Search for the cell housing the specified text and yield its (x, y) center coordinate. 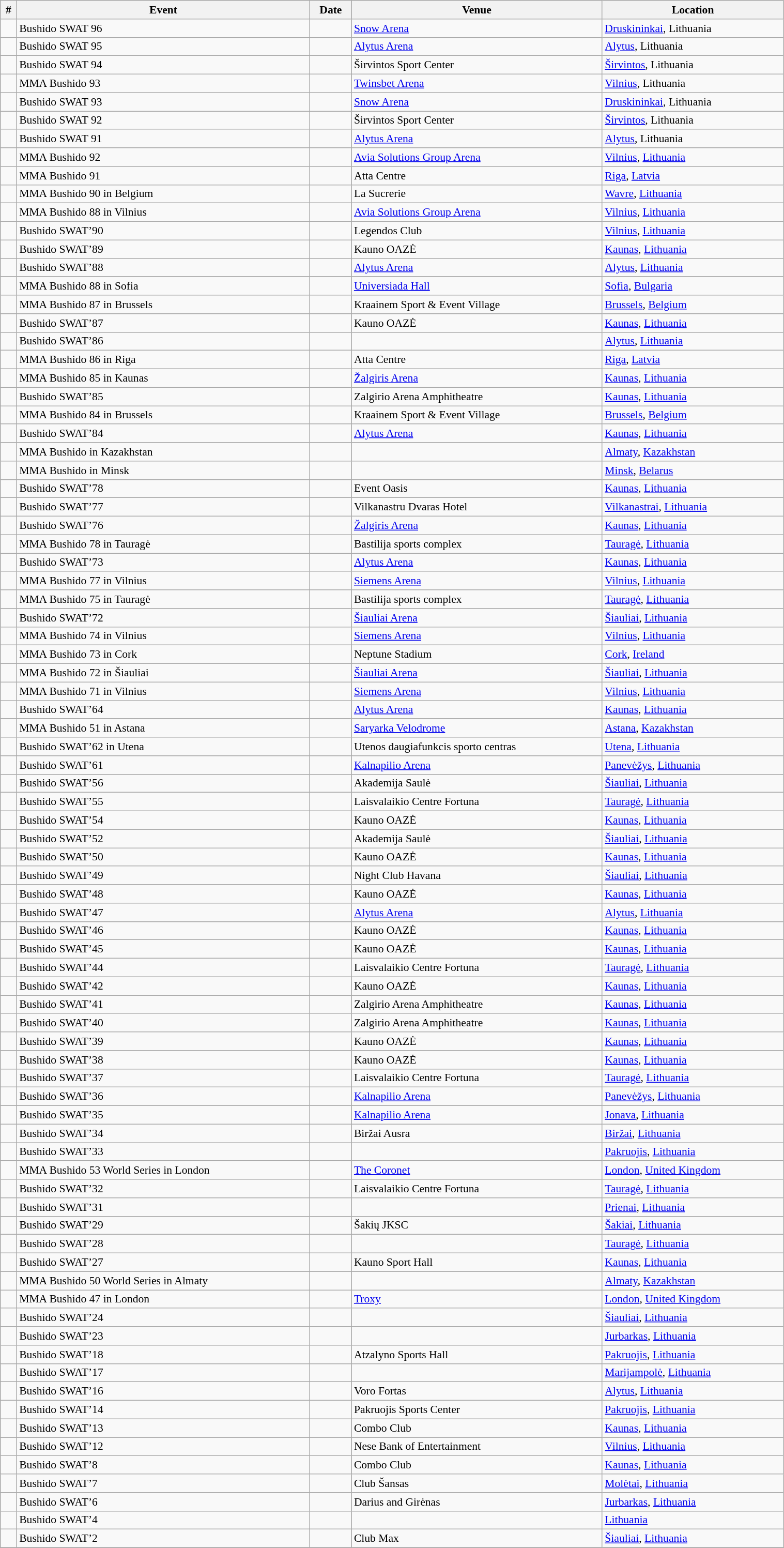
Voro Fortas (476, 1391)
Bushido SWAT’24 (163, 1318)
Kauno Sport Hall (476, 1263)
Bushido SWAT’28 (163, 1244)
Bushido SWAT’48 (163, 894)
Utena, Lithuania (693, 747)
Club Šansas (476, 1483)
Bushido SWAT’45 (163, 949)
Bushido SWAT’49 (163, 876)
Bushido SWAT’29 (163, 1225)
MMA Bushido 77 in Vilnius (163, 581)
Bushido SWAT’72 (163, 618)
Wavre, Lithuania (693, 194)
Bushido SWAT 91 (163, 139)
Nese Bank of Entertainment (476, 1447)
Bushido SWAT’23 (163, 1336)
Club Max (476, 1539)
Marijampolė, Lithuania (693, 1373)
MMA Bushido in Kazakhstan (163, 452)
Bushido SWAT’34 (163, 1133)
Bushido SWAT 95 (163, 47)
MMA Bushido 50 World Series in Almaty (163, 1281)
Bushido SWAT’56 (163, 783)
Bushido SWAT’86 (163, 341)
Biržai Ausra (476, 1133)
Bushido SWAT’27 (163, 1263)
MMA Bushido 78 in Tauragė (163, 544)
Vilkanastru Dvaras Hotel (476, 507)
Bushido SWAT’31 (163, 1207)
Bushido SWAT’38 (163, 1060)
MMA Bushido 88 in Vilnius (163, 213)
Bushido SWAT’2 (163, 1539)
Bushido SWAT’35 (163, 1115)
MMA Bushido 87 in Brussels (163, 305)
Bushido SWAT’47 (163, 913)
Lithuania (693, 1520)
Bushido SWAT 93 (163, 102)
MMA Bushido 85 in Kaunas (163, 378)
Bushido SWAT’41 (163, 1005)
Venue (476, 10)
Bushido SWAT’84 (163, 434)
Bushido SWAT’50 (163, 857)
Jonava, Lithuania (693, 1115)
Cork, Ireland (693, 655)
Šakiai, Lithuania (693, 1225)
Location (693, 10)
Darius and Girėnas (476, 1502)
Bushido SWAT’39 (163, 1041)
Bushido SWAT’42 (163, 986)
MMA Bushido 93 (163, 84)
Biržai, Lithuania (693, 1133)
Bushido SWAT’44 (163, 968)
Sofia, Bulgaria (693, 286)
Atzalyno Sports Hall (476, 1355)
# (8, 10)
Bushido SWAT’33 (163, 1152)
Bushido SWAT’88 (163, 268)
Vilkanastrai, Lithuania (693, 507)
Bushido SWAT 94 (163, 65)
Bushido SWAT’64 (163, 710)
Neptune Stadium (476, 655)
MMA Bushido 91 (163, 176)
Bushido SWAT’62 in Utena (163, 747)
Bushido SWAT’87 (163, 323)
Bushido SWAT’46 (163, 931)
MMA Bushido 92 (163, 157)
Bushido SWAT’76 (163, 526)
Bushido SWAT’32 (163, 1189)
MMA Bushido 53 World Series in London (163, 1171)
Utenos daugiafunkcis sporto centras (476, 747)
Bushido SWAT’7 (163, 1483)
Bushido SWAT’89 (163, 249)
Night Club Havana (476, 876)
Bushido SWAT’6 (163, 1502)
MMA Bushido 51 in Astana (163, 729)
MMA Bushido 86 in Riga (163, 360)
Bushido SWAT’85 (163, 397)
Bushido SWAT’37 (163, 1078)
Minsk, Belarus (693, 471)
Bushido SWAT’18 (163, 1355)
MMA Bushido 71 in Vilnius (163, 691)
Event Oasis (476, 489)
Bushido SWAT’4 (163, 1520)
The Coronet (476, 1171)
Bushido SWAT’40 (163, 1023)
MMA Bushido 47 in London (163, 1299)
Bushido SWAT’16 (163, 1391)
Troxy (476, 1299)
MMA Bushido 73 in Cork (163, 655)
MMA Bushido in Minsk (163, 471)
Bushido SWAT’52 (163, 839)
La Sucrerie (476, 194)
Universiada Hall (476, 286)
MMA Bushido 72 in Šiauliai (163, 673)
Saryarka Velodrome (476, 729)
Bushido SWAT’77 (163, 507)
Legendos Club (476, 231)
Prienai, Lithuania (693, 1207)
Šakių JKSC (476, 1225)
Event (163, 10)
Bushido SWAT’12 (163, 1447)
MMA Bushido 75 in Tauragė (163, 599)
Date (331, 10)
Twinsbet Arena (476, 84)
Astana, Kazakhstan (693, 729)
Bushido SWAT’78 (163, 489)
Bushido SWAT’36 (163, 1097)
Bushido SWAT’8 (163, 1465)
Bushido SWAT’14 (163, 1410)
MMA Bushido 88 in Sofia (163, 286)
Bushido SWAT’13 (163, 1428)
MMA Bushido 74 in Vilnius (163, 636)
MMA Bushido 84 in Brussels (163, 415)
Bushido SWAT’61 (163, 765)
Bushido SWAT 92 (163, 120)
Bushido SWAT’17 (163, 1373)
Pakruojis Sports Center (476, 1410)
Molėtai, Lithuania (693, 1483)
Bushido SWAT 96 (163, 28)
Bushido SWAT’90 (163, 231)
Bushido SWAT’55 (163, 802)
MMA Bushido 90 in Belgium (163, 194)
Bushido SWAT’73 (163, 563)
Bushido SWAT’54 (163, 821)
